Output the (x, y) coordinate of the center of the cell containing the given text.  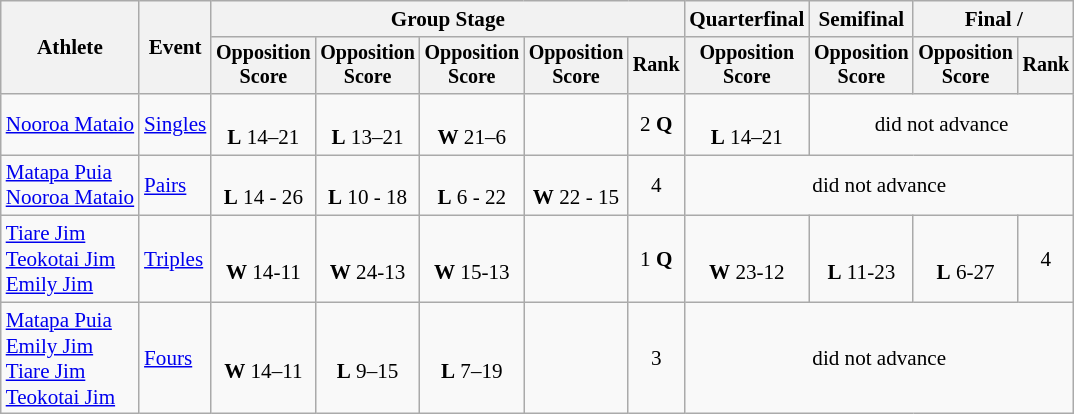
Athlete (70, 48)
Tiare JimTeokotai JimEmily Jim (70, 259)
W 15-13 (472, 259)
Triples (175, 259)
L 6 - 22 (472, 186)
W 14-11 (263, 259)
Quarterfinal (746, 18)
3 (656, 358)
Final / (993, 18)
Nooroa Mataio (70, 124)
Matapa PuiaNooroa Mataio (70, 186)
W 22 - 15 (576, 186)
L 13–21 (367, 124)
L 6-27 (965, 259)
Matapa PuiaEmily JimTiare JimTeokotai Jim (70, 358)
L 11-23 (861, 259)
Fours (175, 358)
L 7–19 (472, 358)
Event (175, 48)
Singles (175, 124)
Semifinal (861, 18)
W 24-13 (367, 259)
W 14–11 (263, 358)
2 Q (656, 124)
W 23-12 (746, 259)
L 9–15 (367, 358)
Pairs (175, 186)
L 14 - 26 (263, 186)
L 10 - 18 (367, 186)
W 21–6 (472, 124)
Group Stage (448, 18)
1 Q (656, 259)
